Scan for the cell matching the given text and deliver its [x, y] coordinate at center. 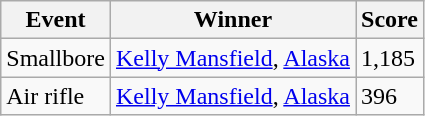
Winner [232, 20]
396 [390, 96]
Smallbore [56, 58]
Event [56, 20]
1,185 [390, 58]
Air rifle [56, 96]
Score [390, 20]
